Determine the (x, y) coordinate at the center of the cell enclosing the given text.  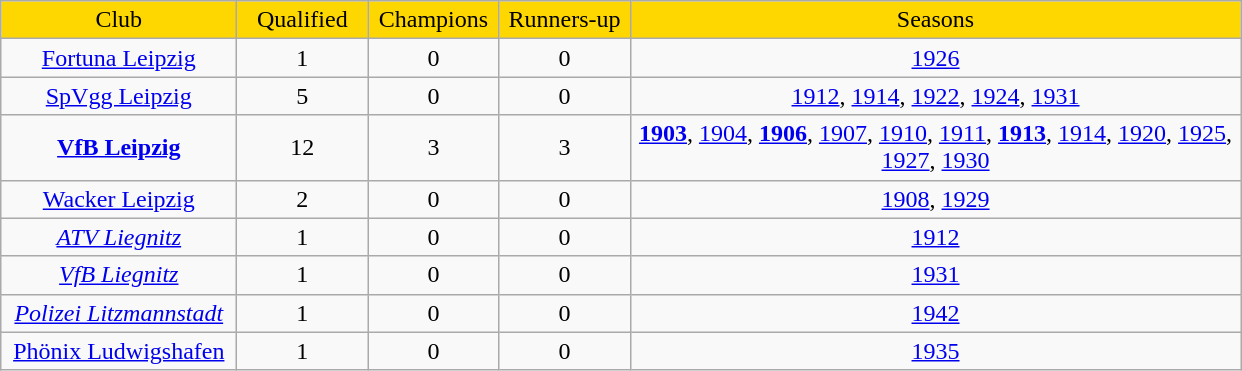
Fortuna Leipzig (119, 58)
Runners-up (564, 20)
1903, 1904, 1906, 1907, 1910, 1911, 1913, 1914, 1920, 1925, 1927, 1930 (936, 148)
VfB Liegnitz (119, 275)
1908, 1929 (936, 199)
2 (302, 199)
1942 (936, 313)
Qualified (302, 20)
Polizei Litzmannstadt (119, 313)
Seasons (936, 20)
Champions (434, 20)
1912 (936, 237)
Phönix Ludwigshafen (119, 351)
1926 (936, 58)
1935 (936, 351)
Wacker Leipzig (119, 199)
12 (302, 148)
VfB Leipzig (119, 148)
SpVgg Leipzig (119, 96)
1912, 1914, 1922, 1924, 1931 (936, 96)
5 (302, 96)
1931 (936, 275)
Club (119, 20)
ATV Liegnitz (119, 237)
